Identify which cell holds the provided text, then report its [X, Y] central coordinate. 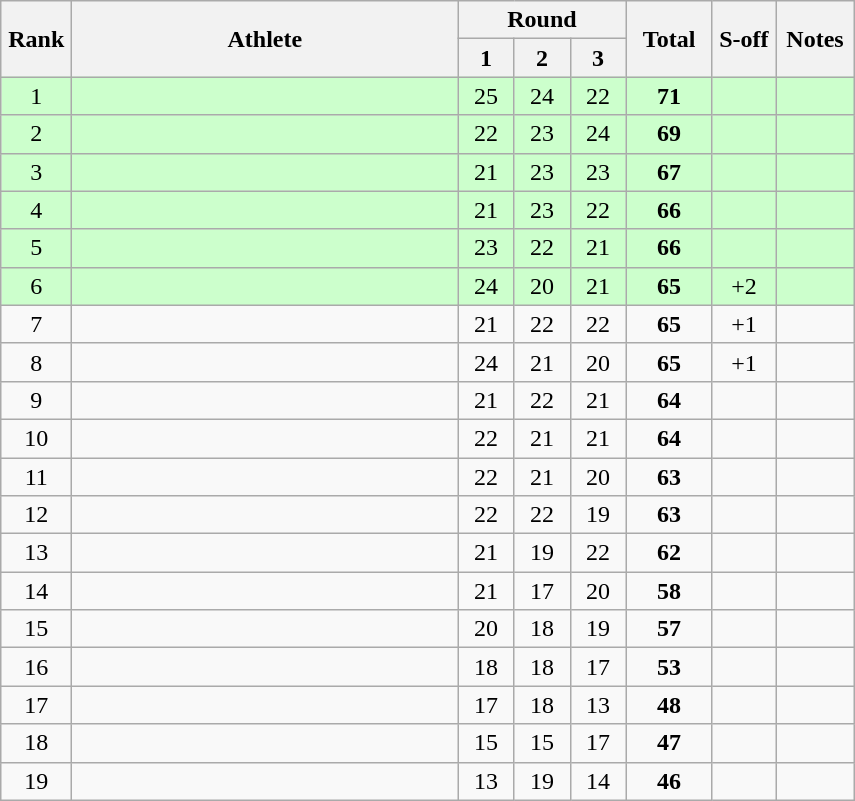
71 [669, 96]
62 [669, 553]
S-off [744, 39]
4 [36, 210]
57 [669, 629]
48 [669, 705]
6 [36, 286]
12 [36, 515]
+2 [744, 286]
10 [36, 438]
Round [542, 20]
Rank [36, 39]
47 [669, 743]
46 [669, 781]
25 [486, 96]
58 [669, 591]
16 [36, 667]
11 [36, 477]
7 [36, 324]
69 [669, 134]
67 [669, 172]
9 [36, 400]
5 [36, 248]
Notes [816, 39]
53 [669, 667]
Total [669, 39]
8 [36, 362]
Athlete [265, 39]
